Pinpoint the cell where the given text exists, returning its (X, Y) midpoint coordinate. 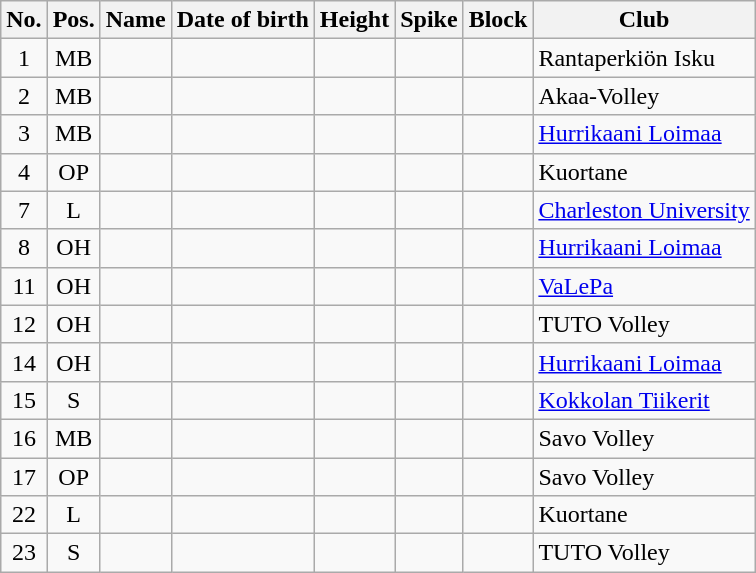
No. (24, 20)
Spike (429, 20)
Height (354, 20)
7 (24, 210)
Kokkolan Tiikerit (644, 400)
VaLePa (644, 286)
Pos. (74, 20)
11 (24, 286)
Name (136, 20)
4 (24, 172)
Date of birth (242, 20)
16 (24, 438)
12 (24, 324)
14 (24, 362)
Block (498, 20)
23 (24, 553)
8 (24, 248)
3 (24, 134)
17 (24, 477)
22 (24, 515)
1 (24, 58)
Rantaperkiön Isku (644, 58)
Akaa-Volley (644, 96)
2 (24, 96)
Charleston University (644, 210)
15 (24, 400)
Club (644, 20)
